Provide the [x, y] coordinate of the cell's center where the given text is located.  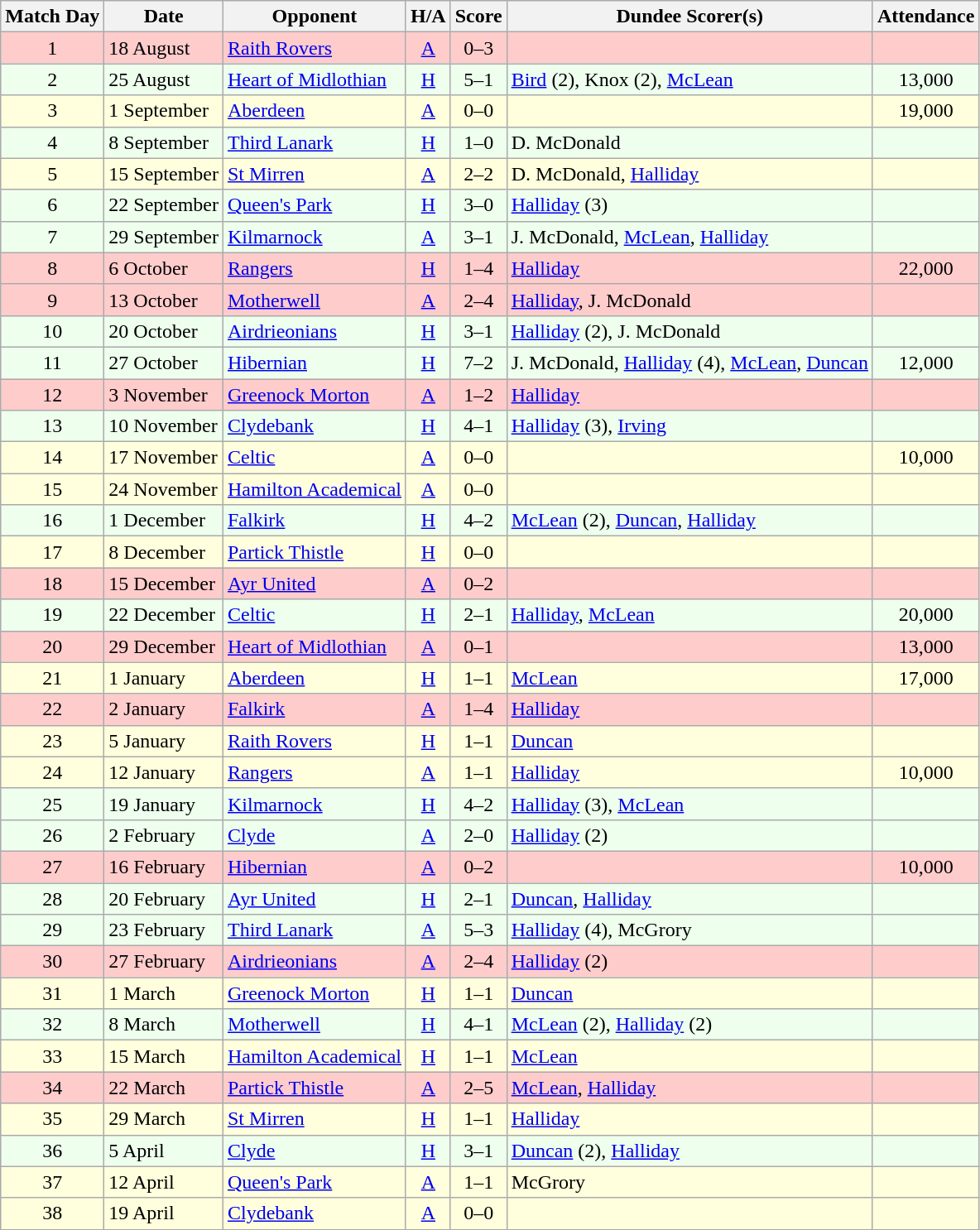
16 [53, 521]
11 [53, 363]
20 October [164, 331]
D. McDonald, Halliday [689, 174]
10 November [164, 426]
27 October [164, 363]
15 December [164, 584]
Bird (2), Knox (2), McLean [689, 79]
Score [478, 17]
5 January [164, 741]
18 [53, 584]
22 September [164, 205]
19 April [164, 1213]
Duncan, Halliday [689, 898]
2–0 [478, 835]
19,000 [925, 111]
20 February [164, 898]
32 [53, 1025]
Halliday (2), J. McDonald [689, 331]
27 [53, 867]
33 [53, 1056]
38 [53, 1213]
0–1 [478, 646]
9 [53, 300]
Dundee Scorer(s) [689, 17]
8 [53, 268]
20,000 [925, 615]
21 [53, 678]
1–0 [478, 142]
15 September [164, 174]
35 [53, 1119]
37 [53, 1182]
McGrory [689, 1182]
2 [53, 79]
22,000 [925, 268]
13 October [164, 300]
D. McDonald [689, 142]
26 [53, 835]
Halliday (3), Irving [689, 426]
2 February [164, 835]
25 August [164, 79]
6 October [164, 268]
Opponent [315, 17]
34 [53, 1088]
4 [53, 142]
1 December [164, 521]
Attendance [925, 17]
2–5 [478, 1088]
31 [53, 993]
Match Day [53, 17]
14 [53, 458]
2–2 [478, 174]
19 [53, 615]
13 [53, 426]
17 November [164, 458]
5–1 [478, 79]
7 [53, 237]
15 March [164, 1056]
8 March [164, 1025]
27 February [164, 962]
3 [53, 111]
24 [53, 772]
12 April [164, 1182]
36 [53, 1151]
8 December [164, 552]
5 [53, 174]
5 April [164, 1151]
3–0 [478, 205]
23 [53, 741]
17 [53, 552]
22 December [164, 615]
17,000 [925, 678]
29 December [164, 646]
Halliday (3), McLean [689, 804]
J. McDonald, McLean, Halliday [689, 237]
Halliday, J. McDonald [689, 300]
29 March [164, 1119]
0–3 [478, 48]
5–3 [478, 930]
3 November [164, 395]
12 January [164, 772]
24 November [164, 489]
29 September [164, 237]
J. McDonald, Halliday (4), McLean, Duncan [689, 363]
16 February [164, 867]
19 January [164, 804]
30 [53, 962]
McLean, Halliday [689, 1088]
McLean (2), Duncan, Halliday [689, 521]
1 [53, 48]
1–2 [478, 395]
23 February [164, 930]
15 [53, 489]
22 [53, 709]
6 [53, 205]
1 January [164, 678]
2 January [164, 709]
Halliday (3) [689, 205]
25 [53, 804]
29 [53, 930]
7–2 [478, 363]
10 [53, 331]
Halliday (4), McGrory [689, 930]
20 [53, 646]
8 September [164, 142]
Date [164, 17]
12 [53, 395]
McLean (2), Halliday (2) [689, 1025]
H/A [428, 17]
28 [53, 898]
1 March [164, 993]
12,000 [925, 363]
22 March [164, 1088]
Halliday, McLean [689, 615]
18 August [164, 48]
1 September [164, 111]
Duncan (2), Halliday [689, 1151]
